Return [x, y] of the center of cell containing provided text 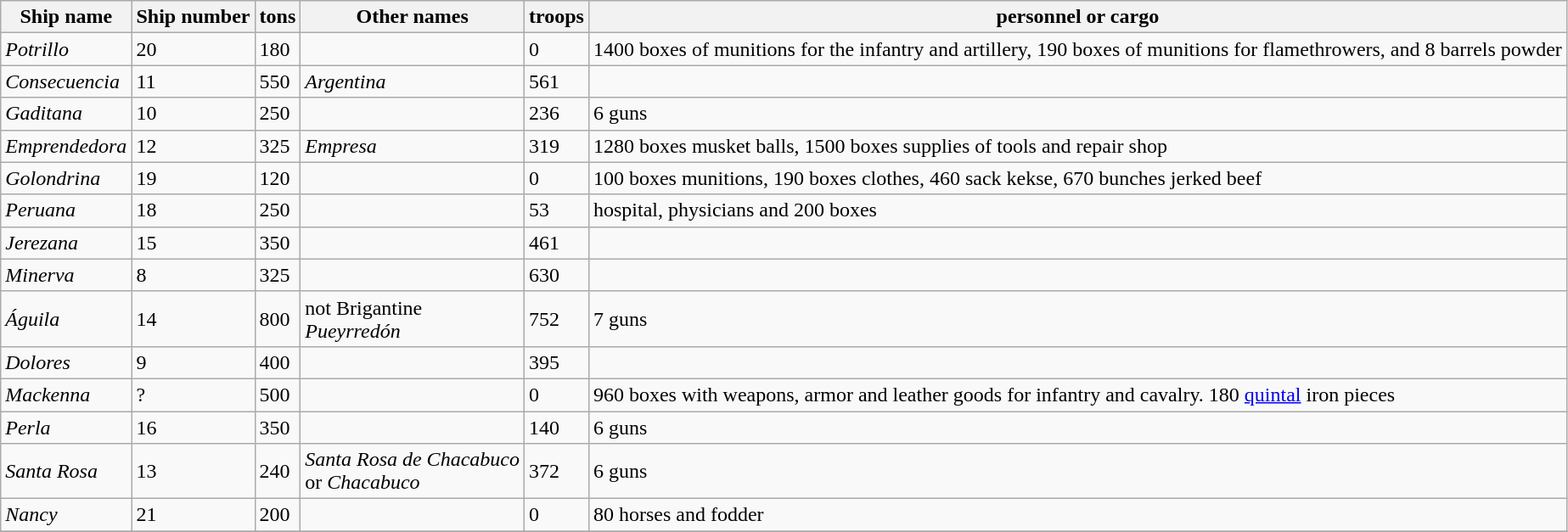
Golondrina [66, 178]
Perla [66, 427]
11 [194, 81]
1280 boxes musket balls, 1500 boxes supplies of tools and repair shop [1077, 146]
53 [556, 210]
8 [194, 275]
Águila [66, 319]
Consecuencia [66, 81]
561 [556, 81]
10 [194, 114]
500 [278, 395]
21 [194, 515]
372 [556, 472]
Other names [413, 17]
Argentina [413, 81]
19 [194, 178]
180 [278, 49]
18 [194, 210]
Potrillo [66, 49]
Peruana [66, 210]
tons [278, 17]
9 [194, 362]
240 [278, 472]
Dolores [66, 362]
236 [556, 114]
15 [194, 243]
550 [278, 81]
Santa Rosa [66, 472]
Jerezana [66, 243]
461 [556, 243]
Empresa [413, 146]
630 [556, 275]
200 [278, 515]
hospital, physicians and 200 boxes [1077, 210]
20 [194, 49]
100 boxes munitions, 190 boxes clothes, 460 sack kekse, 670 bunches jerked beef [1077, 178]
Santa Rosa de Chacabuco or Chacabuco [413, 472]
400 [278, 362]
Ship number [194, 17]
troops [556, 17]
14 [194, 319]
Emprendedora [66, 146]
13 [194, 472]
Gaditana [66, 114]
Nancy [66, 515]
319 [556, 146]
not Brigantine Pueyrredón [413, 319]
1400 boxes of munitions for the infantry and artillery, 190 boxes of munitions for flamethrowers, and 8 barrels powder [1077, 49]
Ship name [66, 17]
395 [556, 362]
800 [278, 319]
personnel or cargo [1077, 17]
? [194, 395]
12 [194, 146]
80 horses and fodder [1077, 515]
Minerva [66, 275]
140 [556, 427]
752 [556, 319]
Mackenna [66, 395]
960 boxes with weapons, armor and leather goods for infantry and cavalry. 180 quintal iron pieces [1077, 395]
120 [278, 178]
16 [194, 427]
7 guns [1077, 319]
